Capture the cell that displays the provided text and extract its (X, Y) central coordinate. 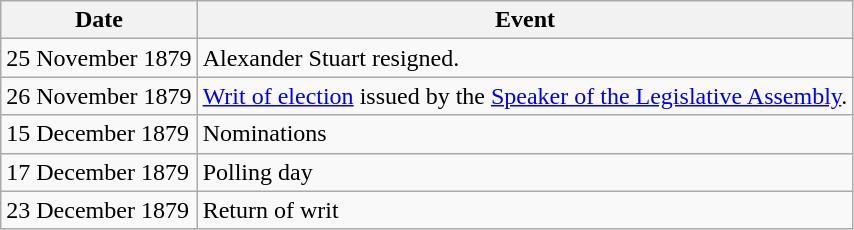
26 November 1879 (99, 96)
Polling day (525, 172)
Nominations (525, 134)
Date (99, 20)
17 December 1879 (99, 172)
Writ of election issued by the Speaker of the Legislative Assembly. (525, 96)
25 November 1879 (99, 58)
15 December 1879 (99, 134)
Return of writ (525, 210)
23 December 1879 (99, 210)
Alexander Stuart resigned. (525, 58)
Event (525, 20)
